Identify which cell holds the provided text, then report its (X, Y) central coordinate. 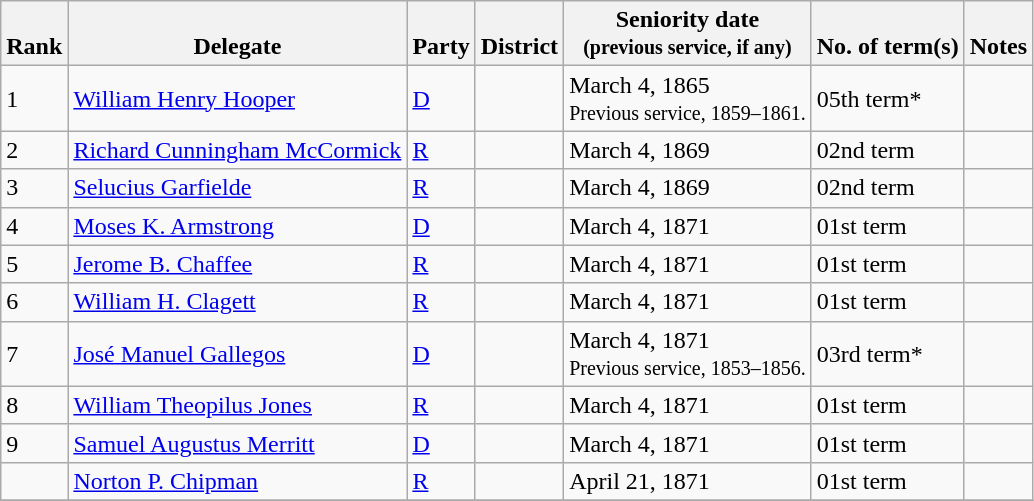
05th term* (888, 98)
3 (34, 188)
9 (34, 443)
District (519, 34)
William Henry Hooper (238, 98)
03rd term* (888, 354)
Jerome B. Chaffee (238, 264)
2 (34, 150)
7 (34, 354)
Richard Cunningham McCormick (238, 150)
Party (441, 34)
6 (34, 302)
No. of term(s) (888, 34)
William Theopilus Jones (238, 405)
William H. Clagett (238, 302)
Notes (998, 34)
March 4, 1865Previous service, 1859–1861. (688, 98)
1 (34, 98)
8 (34, 405)
Samuel Augustus Merritt (238, 443)
Selucius Garfielde (238, 188)
March 4, 1871Previous service, 1853–1856. (688, 354)
Seniority date(previous service, if any) (688, 34)
4 (34, 226)
José Manuel Gallegos (238, 354)
April 21, 1871 (688, 481)
Delegate (238, 34)
Rank (34, 34)
5 (34, 264)
Moses K. Armstrong (238, 226)
Norton P. Chipman (238, 481)
